Detect which cell encompasses the target text, then output its [x, y] center coordinate. 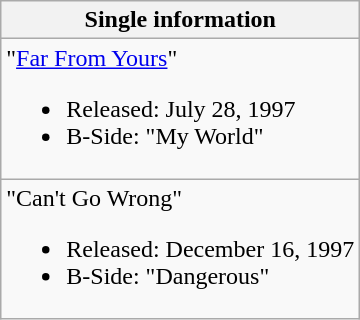
Single information [180, 20]
"Far From Yours"Released: July 28, 1997B-Side: "My World" [180, 109]
"Can't Go Wrong"Released: December 16, 1997B-Side: "Dangerous" [180, 249]
